Return the (X, Y) coordinate for the center point of the cell that contains the specified text.  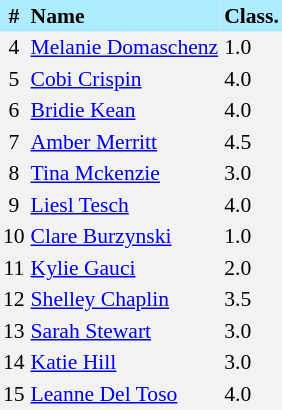
Sarah Stewart (125, 331)
9 (14, 205)
Katie Hill (125, 362)
Clare Burzynski (125, 236)
Class. (252, 16)
Tina Mckenzie (125, 174)
3.5 (252, 300)
11 (14, 268)
Liesl Tesch (125, 205)
4.5 (252, 142)
13 (14, 331)
Amber Merritt (125, 142)
Melanie Domaschenz (125, 48)
Cobi Crispin (125, 79)
Name (125, 16)
4 (14, 48)
Bridie Kean (125, 110)
Kylie Gauci (125, 268)
6 (14, 110)
8 (14, 174)
2.0 (252, 268)
5 (14, 79)
10 (14, 236)
Leanne Del Toso (125, 394)
14 (14, 362)
7 (14, 142)
12 (14, 300)
15 (14, 394)
# (14, 16)
Shelley Chaplin (125, 300)
